Output the [x, y] coordinate of the center of the cell containing the given text.  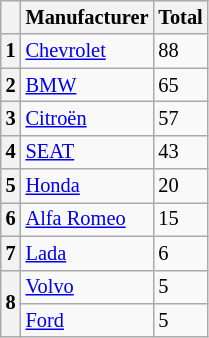
Total [180, 17]
2 [11, 85]
Chevrolet [88, 51]
SEAT [88, 152]
15 [180, 219]
Manufacturer [88, 17]
4 [11, 152]
Alfa Romeo [88, 219]
3 [11, 118]
Citroën [88, 118]
Volvo [88, 287]
88 [180, 51]
1 [11, 51]
20 [180, 186]
43 [180, 152]
Honda [88, 186]
Ford [88, 320]
65 [180, 85]
57 [180, 118]
Lada [88, 253]
7 [11, 253]
BMW [88, 85]
8 [11, 304]
